Capture the cell that displays the provided text and extract its (x, y) central coordinate. 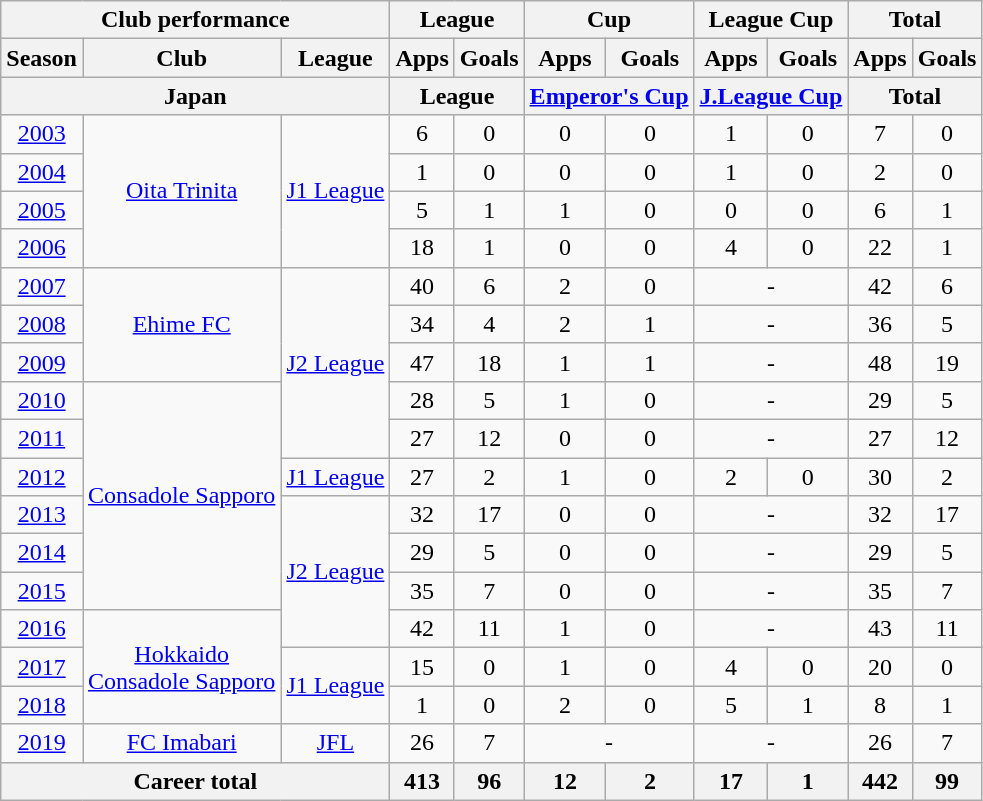
40 (422, 286)
Club (181, 58)
22 (880, 248)
League Cup (771, 20)
19 (947, 362)
Ehime FC (181, 324)
15 (422, 667)
Oita Trinita (181, 191)
30 (880, 477)
2006 (42, 248)
48 (880, 362)
HokkaidoConsadole Sapporo (181, 667)
28 (422, 400)
Career total (196, 781)
2011 (42, 438)
36 (880, 324)
Japan (196, 96)
Club performance (196, 20)
2013 (42, 515)
96 (489, 781)
Emperor's Cup (609, 96)
47 (422, 362)
2017 (42, 667)
2012 (42, 477)
Cup (609, 20)
2018 (42, 705)
99 (947, 781)
Season (42, 58)
2016 (42, 629)
34 (422, 324)
2007 (42, 286)
20 (880, 667)
8 (880, 705)
J.League Cup (771, 96)
2003 (42, 134)
2015 (42, 591)
442 (880, 781)
413 (422, 781)
2005 (42, 210)
2008 (42, 324)
Consadole Sapporo (181, 495)
43 (880, 629)
FC Imabari (181, 743)
2014 (42, 553)
2004 (42, 172)
JFL (336, 743)
2019 (42, 743)
2009 (42, 362)
2010 (42, 400)
